Capture the cell that displays the provided text and extract its (x, y) central coordinate. 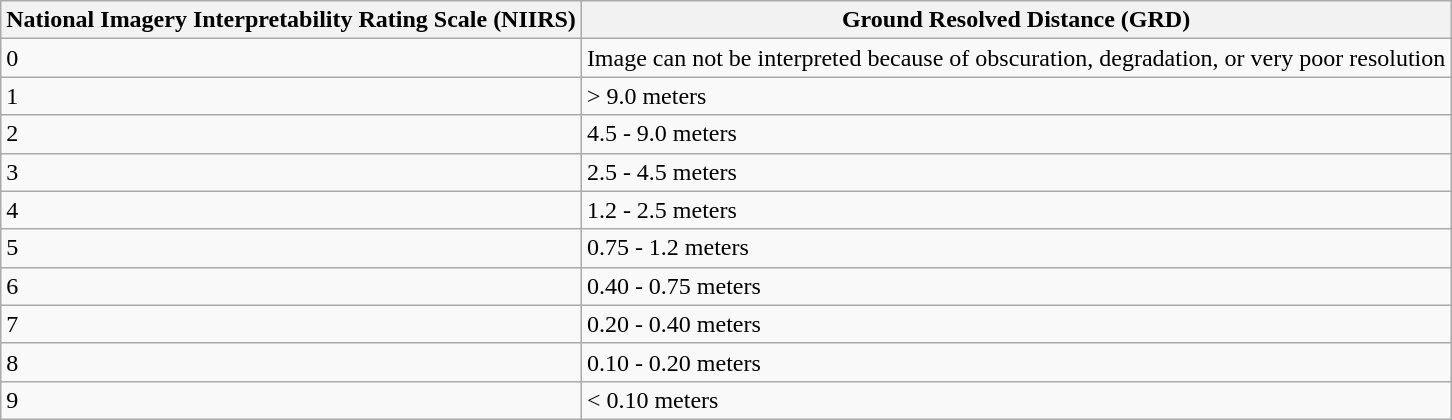
0.10 - 0.20 meters (1016, 362)
Image can not be interpreted because of obscuration, degradation, or very poor resolution (1016, 58)
6 (292, 286)
4 (292, 210)
8 (292, 362)
5 (292, 248)
1.2 - 2.5 meters (1016, 210)
1 (292, 96)
7 (292, 324)
Ground Resolved Distance (GRD) (1016, 20)
0.75 - 1.2 meters (1016, 248)
4.5 - 9.0 meters (1016, 134)
2.5 - 4.5 meters (1016, 172)
> 9.0 meters (1016, 96)
9 (292, 400)
National Imagery Interpretability Rating Scale (NIIRS) (292, 20)
2 (292, 134)
0.40 - 0.75 meters (1016, 286)
3 (292, 172)
0.20 - 0.40 meters (1016, 324)
< 0.10 meters (1016, 400)
0 (292, 58)
